Capture the cell that displays the provided text and extract its (X, Y) central coordinate. 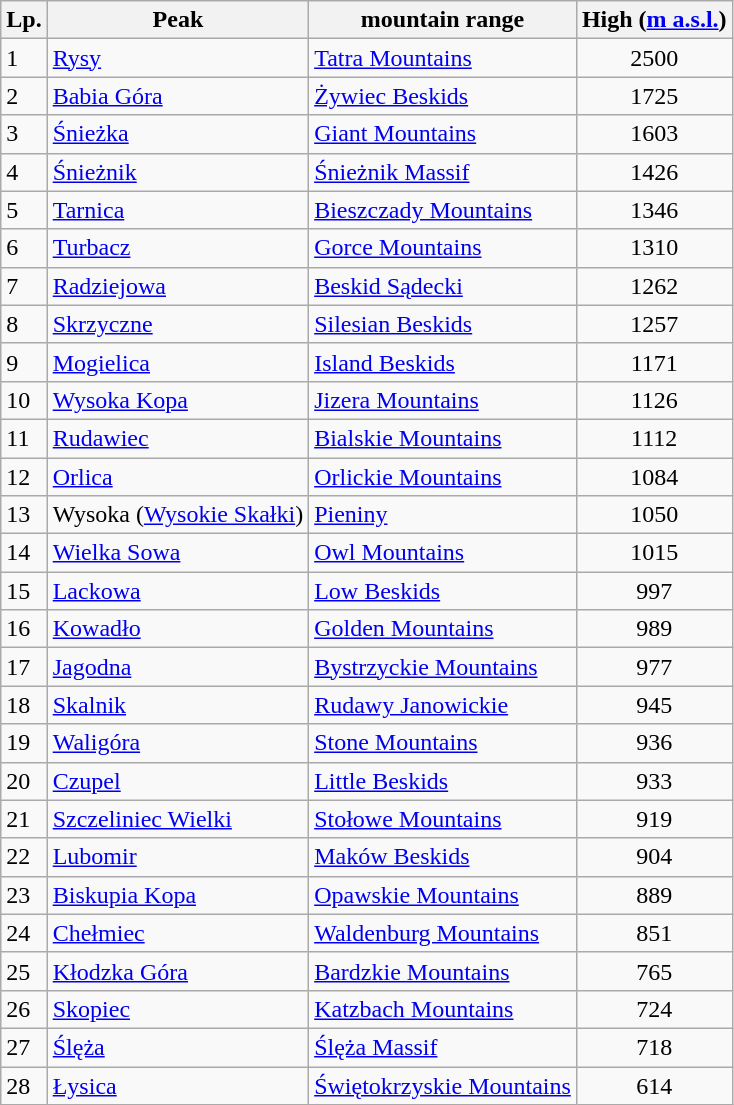
Biskupia Kopa (178, 895)
Bialskie Mountains (443, 438)
Żywiec Beskids (443, 96)
Maków Beskids (443, 857)
1262 (654, 286)
Rudawy Janowickie (443, 705)
Orlickie Mountains (443, 477)
2500 (654, 58)
Lubomir (178, 857)
4 (24, 172)
851 (654, 933)
10 (24, 400)
Radziejowa (178, 286)
1171 (654, 362)
Owl Mountains (443, 553)
1257 (654, 324)
Katzbach Mountains (443, 1009)
977 (654, 667)
Mogielica (178, 362)
8 (24, 324)
Bieszczady Mountains (443, 210)
7 (24, 286)
1310 (654, 248)
Kłodzka Góra (178, 971)
High (m a.s.l.) (654, 20)
Lp. (24, 20)
17 (24, 667)
Ślęża (178, 1047)
Skopiec (178, 1009)
Wysoka (Wysokie Skałki) (178, 515)
1603 (654, 134)
Island Beskids (443, 362)
1015 (654, 553)
Ślęża Massif (443, 1047)
5 (24, 210)
13 (24, 515)
Little Beskids (443, 781)
Beskid Sądecki (443, 286)
945 (654, 705)
16 (24, 629)
26 (24, 1009)
Wielka Sowa (178, 553)
Waligóra (178, 743)
Low Beskids (443, 591)
Jagodna (178, 667)
989 (654, 629)
Pieniny (443, 515)
936 (654, 743)
Opawskie Mountains (443, 895)
Bardzkie Mountains (443, 971)
Waldenburg Mountains (443, 933)
15 (24, 591)
Wysoka Kopa (178, 400)
Świętokrzyskie Mountains (443, 1085)
Jizera Mountains (443, 400)
1 (24, 58)
Stone Mountains (443, 743)
Peak (178, 20)
18 (24, 705)
Chełmiec (178, 933)
933 (654, 781)
Turbacz (178, 248)
Łysica (178, 1085)
Śnieżnik (178, 172)
3 (24, 134)
Giant Mountains (443, 134)
9 (24, 362)
997 (654, 591)
919 (654, 819)
1050 (654, 515)
889 (654, 895)
Stołowe Mountains (443, 819)
1112 (654, 438)
Silesian Beskids (443, 324)
21 (24, 819)
1084 (654, 477)
904 (654, 857)
Lackowa (178, 591)
718 (654, 1047)
Gorce Mountains (443, 248)
Orlica (178, 477)
Tarnica (178, 210)
1426 (654, 172)
23 (24, 895)
Śnieżka (178, 134)
Kowadło (178, 629)
27 (24, 1047)
6 (24, 248)
Tatra Mountains (443, 58)
1725 (654, 96)
1346 (654, 210)
19 (24, 743)
Czupel (178, 781)
12 (24, 477)
Babia Góra (178, 96)
24 (24, 933)
14 (24, 553)
Rudawiec (178, 438)
22 (24, 857)
Golden Mountains (443, 629)
765 (654, 971)
Szczeliniec Wielki (178, 819)
724 (654, 1009)
614 (654, 1085)
Skrzyczne (178, 324)
Skalnik (178, 705)
Rysy (178, 58)
1126 (654, 400)
mountain range (443, 20)
Śnieżnik Massif (443, 172)
25 (24, 971)
20 (24, 781)
2 (24, 96)
11 (24, 438)
28 (24, 1085)
Bystrzyckie Mountains (443, 667)
